Return the [X, Y] coordinate for the center point of the cell that contains the specified text.  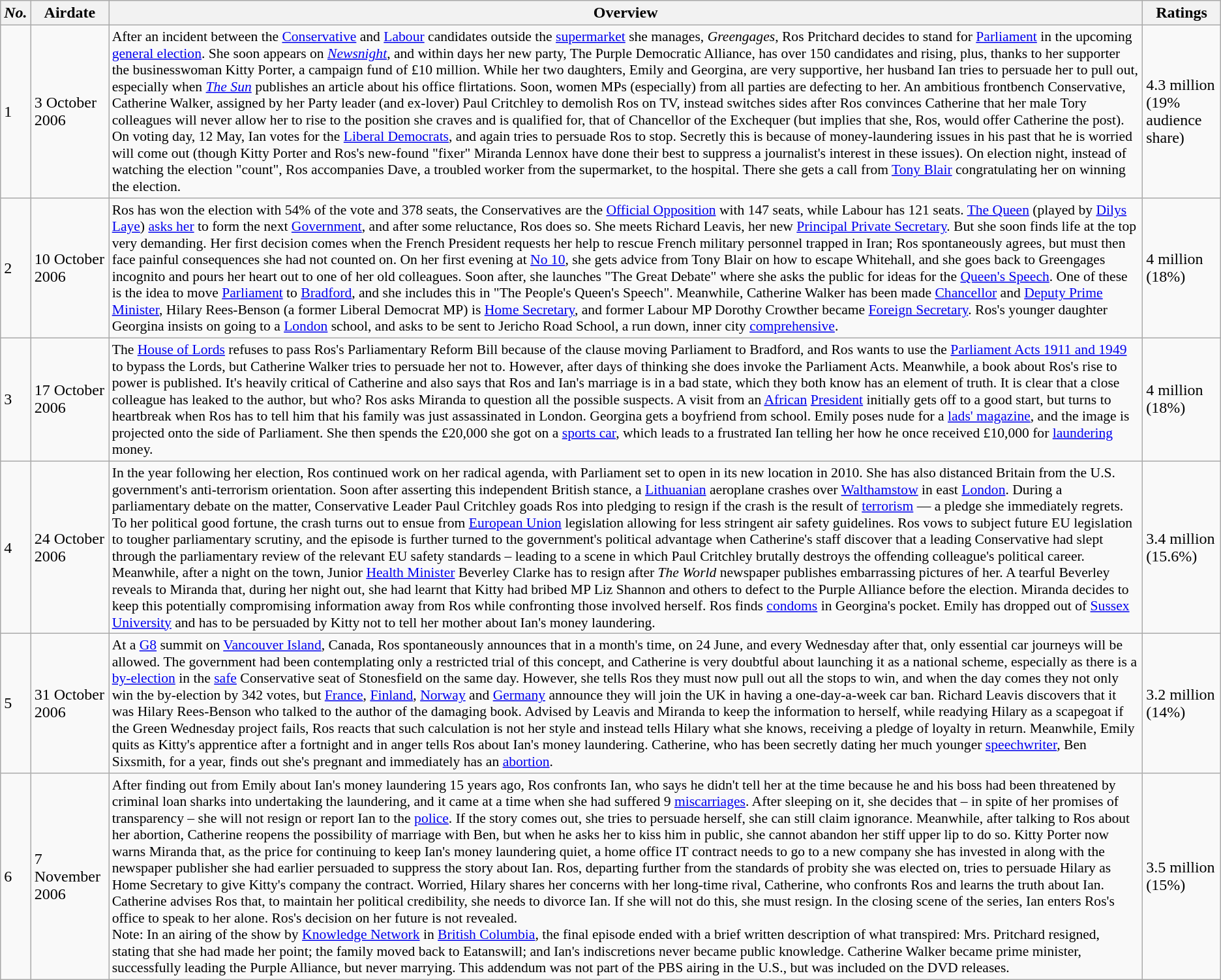
5 [16, 704]
1 [16, 112]
31 October 2006 [69, 704]
3.5 million (15%) [1182, 876]
3.2 million (14%) [1182, 704]
3 October 2006 [69, 112]
3 [16, 399]
Overview [626, 13]
3.4 million (15.6%) [1182, 548]
2 [16, 268]
7 November 2006 [69, 876]
Airdate [69, 13]
4 [16, 548]
Ratings [1182, 13]
4.3 million (19% audience share) [1182, 112]
No. [16, 13]
17 October 2006 [69, 399]
6 [16, 876]
24 October 2006 [69, 548]
10 October 2006 [69, 268]
